Detect which cell encompasses the target text, then output its (X, Y) center coordinate. 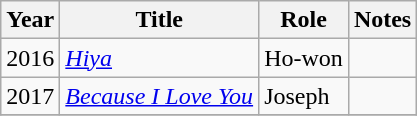
2017 (30, 96)
Role (304, 20)
Notes (382, 20)
Ho-won (304, 58)
Because I Love You (160, 96)
Hiya (160, 58)
2016 (30, 58)
Year (30, 20)
Title (160, 20)
Joseph (304, 96)
